Scan for the cell matching the given text and deliver its (X, Y) coordinate at center. 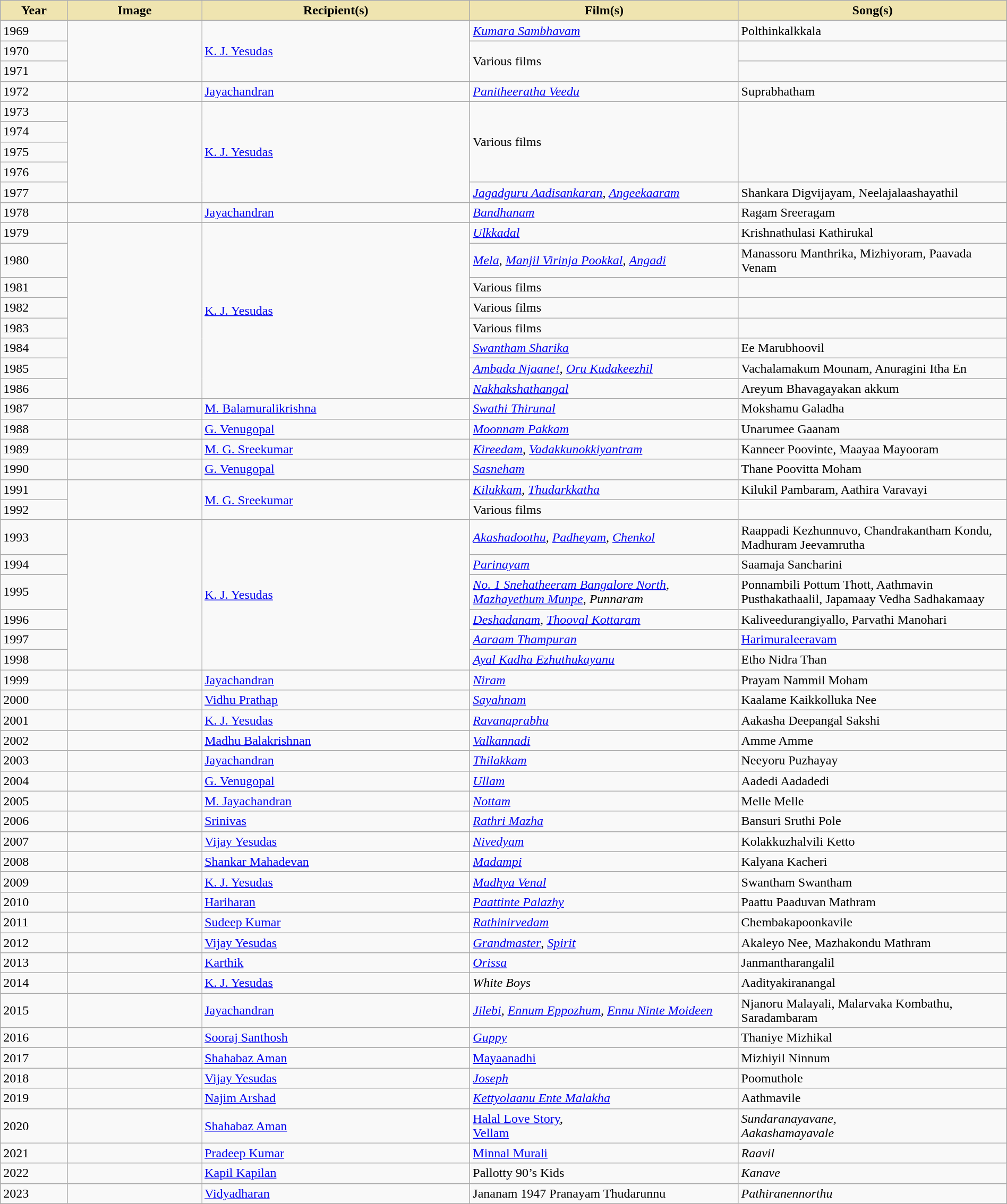
2019 (34, 1098)
Ullam (604, 781)
Ravanaprabhu (604, 720)
Pradeep Kumar (336, 1153)
Recipient(s) (336, 11)
Guppy (604, 1038)
1969 (34, 31)
1973 (34, 111)
2013 (34, 963)
1991 (34, 489)
Kaliveedurangiyallo, Parvathi Manohari (872, 620)
1996 (34, 620)
Vidhu Prathap (336, 700)
Amme Amme (872, 741)
Madhu Balakrishnan (336, 741)
Shankara Digvijayam, Neelajalaashayathil (872, 192)
Kalyana Kacheri (872, 862)
Panitheeratha Veedu (604, 91)
Unarumee Gaanam (872, 429)
Madampi (604, 862)
2002 (34, 741)
Njanoru Malayali, Malarvaka Kombathu, Saradambaram (872, 1011)
Pallotty 90’s Kids (604, 1173)
1995 (34, 591)
2000 (34, 700)
Nivedyam (604, 841)
Paattu Paaduvan Mathram (872, 902)
2017 (34, 1058)
1975 (34, 152)
Aadityakiranangal (872, 983)
1985 (34, 368)
Thaniye Mizhikal (872, 1038)
2020 (34, 1125)
Rathri Mazha (604, 821)
2016 (34, 1038)
Prayam Nammil Moham (872, 680)
Moonnam Pakkam (604, 429)
Areyum Bhavagayakan akkum (872, 389)
1980 (34, 260)
Pathiranennorthu (872, 1193)
2009 (34, 882)
Kumara Sambhavam (604, 31)
Kaalame Kaikkolluka Nee (872, 700)
1993 (34, 537)
2008 (34, 862)
Joseph (604, 1078)
1977 (34, 192)
Sooraj Santhosh (336, 1038)
2010 (34, 902)
Mayaanadhi (604, 1058)
Nottam (604, 801)
Mizhiyil Ninnum (872, 1058)
2006 (34, 821)
Krishnathulasi Kathirukal (872, 233)
No. 1 Snehatheeram Bangalore North, Mazhayethum Munpe, Punnaram (604, 591)
1986 (34, 389)
Deshadanam, Thooval Kottaram (604, 620)
Etho Nidra Than (872, 660)
1989 (34, 449)
1998 (34, 660)
Akaleyo Nee, Mazhakondu Mathram (872, 942)
Raavil (872, 1153)
Karthik (336, 963)
Aakasha Deepangal Sakshi (872, 720)
Janmantharangalil (872, 963)
2021 (34, 1153)
1972 (34, 91)
Poomuthole (872, 1078)
Grandmaster, Spirit (604, 942)
2005 (34, 801)
Suprabhatham (872, 91)
Thilakkam (604, 761)
Kireedam, Vadakkunokkiyantram (604, 449)
Paattinte Palazhy (604, 902)
Year (34, 11)
Nakhakshathangal (604, 389)
1997 (34, 640)
Bandhanam (604, 212)
Kolakkuzhalvili Ketto (872, 841)
Ee Marubhoovil (872, 348)
1979 (34, 233)
Swantham Sharika (604, 348)
Madhya Venal (604, 882)
Chembakapoonkavile (872, 922)
Manassoru Manthrika, Mizhiyoram, Paavada Venam (872, 260)
Sasneham (604, 469)
Minnal Murali (604, 1153)
1988 (34, 429)
Sundaranayavane,Aakashamayavale (872, 1125)
M. Balamuralikrishna (336, 409)
Swantham Swantham (872, 882)
Mela, Manjil Virinja Pookkal, Angadi (604, 260)
Raappadi Kezhunnuvo, Chandrakantham Kondu, Madhuram Jeevamrutha (872, 537)
2003 (34, 761)
Jagadguru Aadisankaran, Angeekaaram (604, 192)
1971 (34, 71)
Neeyoru Puzhayay (872, 761)
Aathmavile (872, 1098)
1982 (34, 308)
Jilebi, Ennum Eppozhum, Ennu Ninte Moideen (604, 1011)
Ulkkadal (604, 233)
1994 (34, 564)
1992 (34, 510)
1981 (34, 288)
Vidyadharan (336, 1193)
Melle Melle (872, 801)
Shankar Mahadevan (336, 862)
1974 (34, 132)
Niram (604, 680)
1990 (34, 469)
2012 (34, 942)
Kapil Kapilan (336, 1173)
White Boys (604, 983)
Image (135, 11)
Swathi Thirunal (604, 409)
M. Jayachandran (336, 801)
Mokshamu Galadha (872, 409)
2014 (34, 983)
1983 (34, 328)
Vachalamakum Mounam, Anuragini Itha En (872, 368)
Srinivas (336, 821)
Orissa (604, 963)
Kilukil Pambaram, Aathira Varavayi (872, 489)
1987 (34, 409)
1976 (34, 172)
Ambada Njaane!, Oru Kudakeezhil (604, 368)
2004 (34, 781)
2022 (34, 1173)
Kanneer Poovinte, Maayaa Mayooram (872, 449)
2015 (34, 1011)
Akashadoothu, Padheyam, Chenkol (604, 537)
Kilukkam, Thudarkkatha (604, 489)
Sayahnam (604, 700)
Sudeep Kumar (336, 922)
2001 (34, 720)
Harimuraleeravam (872, 640)
Kettyolaanu Ente Malakha (604, 1098)
Song(s) (872, 11)
Bansuri Sruthi Pole (872, 821)
1970 (34, 51)
2011 (34, 922)
2023 (34, 1193)
2007 (34, 841)
Polthinkalkkala (872, 31)
Hariharan (336, 902)
Kanave (872, 1173)
1984 (34, 348)
Thane Poovitta Moham (872, 469)
Ayal Kadha Ezhuthukayanu (604, 660)
Aadedi Aadadedi (872, 781)
Aaraam Thampuran (604, 640)
2018 (34, 1078)
Parinayam (604, 564)
Jananam 1947 Pranayam Thudarunnu (604, 1193)
Halal Love Story,Vellam (604, 1125)
1978 (34, 212)
Ragam Sreeragam (872, 212)
Film(s) (604, 11)
Saamaja Sancharini (872, 564)
Najim Arshad (336, 1098)
Valkannadi (604, 741)
1999 (34, 680)
Rathinirvedam (604, 922)
Ponnambili Pottum Thott, Aathmavin Pusthakathaalil, Japamaay Vedha Sadhakamaay (872, 591)
